Output the [X, Y] coordinate of the center of the cell containing the given text.  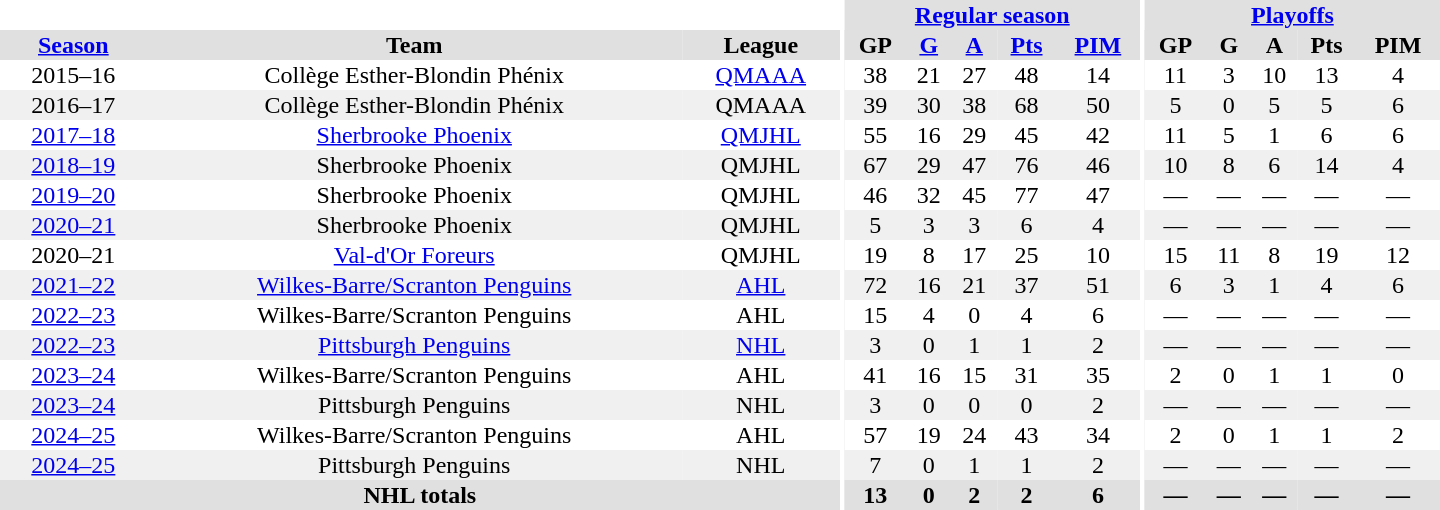
50 [1098, 105]
30 [929, 105]
24 [975, 435]
41 [876, 375]
51 [1098, 285]
76 [1026, 165]
72 [876, 285]
2018–19 [74, 165]
68 [1026, 105]
57 [876, 435]
2017–18 [74, 135]
Season [74, 45]
55 [876, 135]
2015–16 [74, 75]
25 [1026, 255]
34 [1098, 435]
2016–17 [74, 105]
35 [1098, 375]
37 [1026, 285]
43 [1026, 435]
12 [1398, 255]
Regular season [992, 15]
32 [929, 195]
League [761, 45]
2021–22 [74, 285]
2019–20 [74, 195]
NHL totals [420, 495]
27 [975, 75]
31 [1026, 375]
67 [876, 165]
Val-d'Or Foreurs [414, 255]
39 [876, 105]
77 [1026, 195]
48 [1026, 75]
17 [975, 255]
42 [1098, 135]
7 [876, 465]
Team [414, 45]
Playoffs [1292, 15]
